Search for the cell housing the specified text and yield its [X, Y] center coordinate. 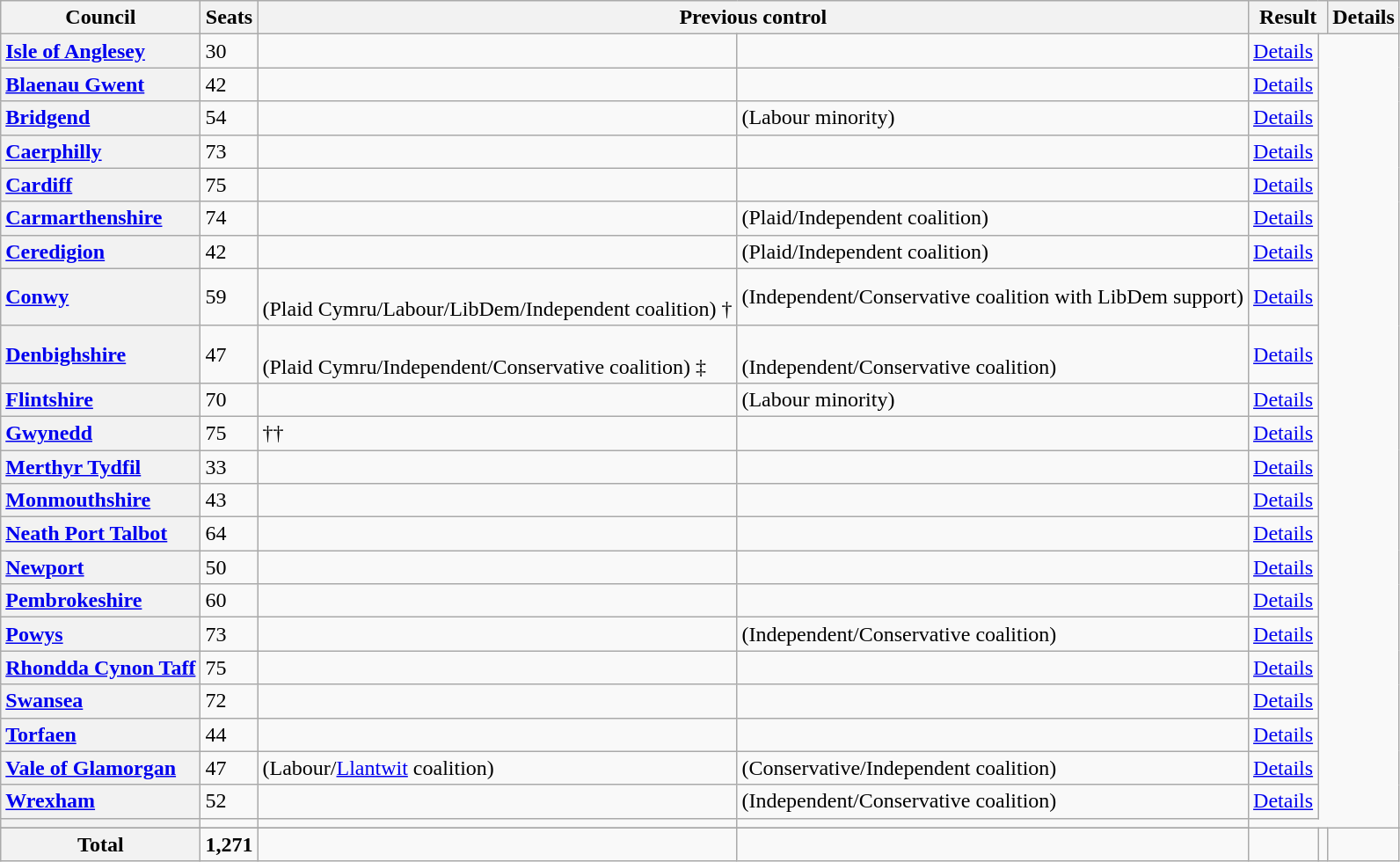
Cardiff [100, 185]
Flintshire [100, 399]
52 [229, 801]
Denbighshire [100, 354]
60 [229, 601]
(Plaid Cymru/Labour/LibDem/Independent coalition) † [498, 297]
Gwynedd [100, 433]
Previous control [753, 18]
(Plaid Cymru/Independent/Conservative coalition) ‡ [498, 354]
Powys [100, 634]
43 [229, 500]
Monmouthshire [100, 500]
72 [229, 701]
†† [498, 433]
Blaenau Gwent [100, 84]
Isle of Anglesey [100, 51]
Pembrokeshire [100, 601]
Rhondda Cynon Taff [100, 668]
Merthyr Tydfil [100, 467]
Carmarthenshire [100, 218]
Swansea [100, 701]
33 [229, 467]
54 [229, 118]
Conwy [100, 297]
59 [229, 297]
30 [229, 51]
Result [1288, 18]
(Conservative/Independent coalition) [993, 768]
Council [100, 18]
Caerphilly [100, 151]
Ceredigion [100, 252]
Vale of Glamorgan [100, 768]
Total [100, 844]
50 [229, 567]
Neath Port Talbot [100, 534]
64 [229, 534]
70 [229, 399]
Torfaen [100, 734]
44 [229, 734]
(Independent/Conservative coalition with LibDem support) [993, 297]
Seats [229, 18]
(Labour/Llantwit coalition) [498, 768]
74 [229, 218]
1,271 [229, 844]
Newport [100, 567]
Bridgend [100, 118]
Wrexham [100, 801]
